Extract the (x, y) coordinate from the center of the cell holding the provided text.  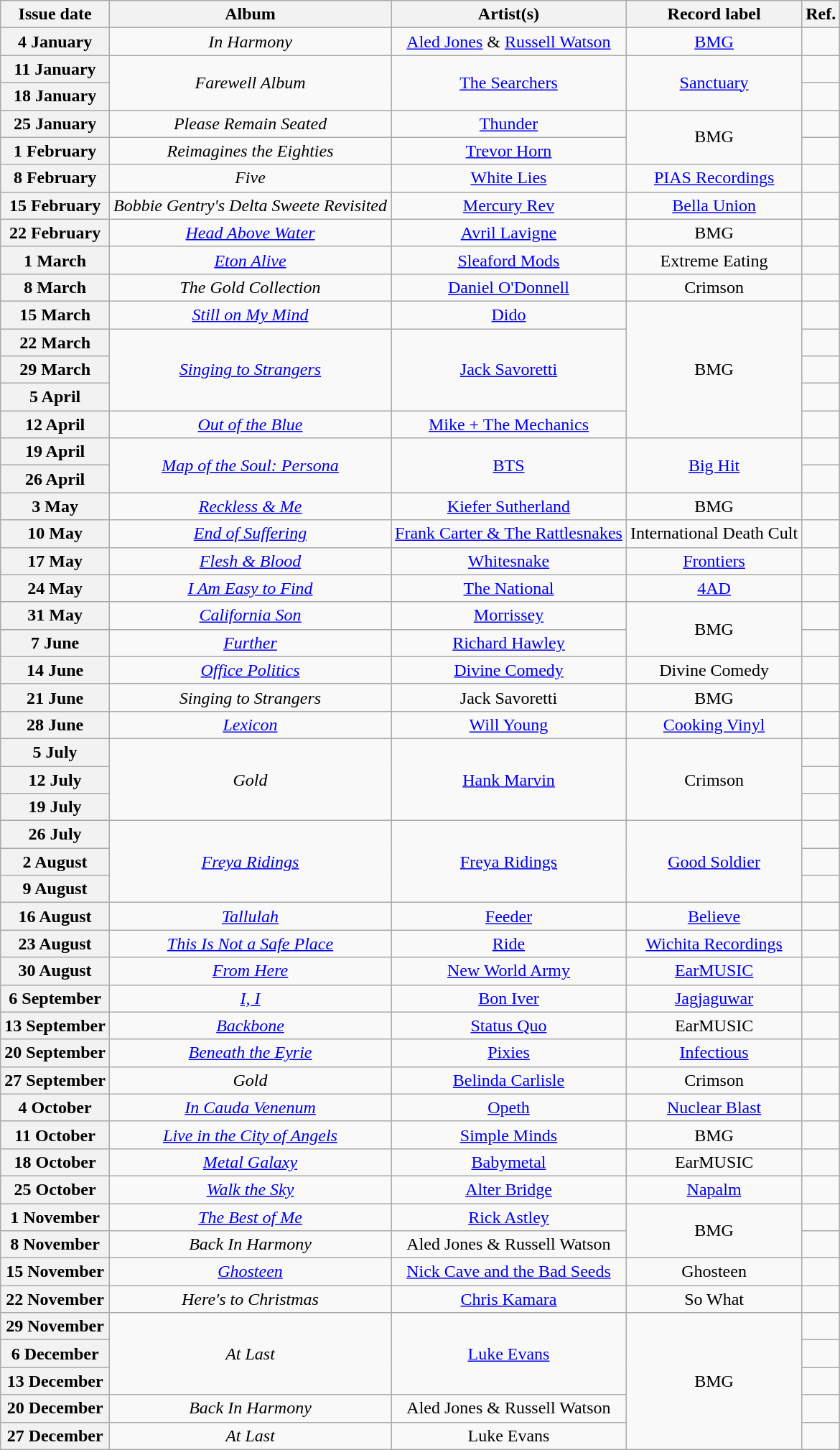
Bella Union (714, 205)
Further (250, 643)
8 November (55, 1245)
Lexicon (250, 725)
New World Army (509, 971)
Chris Kamara (509, 1299)
White Lies (509, 178)
4 January (55, 42)
12 April (55, 424)
The Best of Me (250, 1217)
BTS (509, 465)
20 September (55, 1053)
Five (250, 178)
Issue date (55, 14)
Please Remain Seated (250, 124)
4 October (55, 1107)
2 August (55, 862)
11 October (55, 1135)
22 November (55, 1299)
9 August (55, 889)
Still on My Mind (250, 315)
31 May (55, 615)
27 December (55, 1436)
24 May (55, 588)
5 April (55, 397)
In Harmony (250, 42)
Simple Minds (509, 1135)
Bon Iver (509, 998)
Sanctuary (714, 83)
26 July (55, 835)
13 December (55, 1381)
30 August (55, 971)
Here's to Christmas (250, 1299)
Tallulah (250, 916)
11 January (55, 69)
Mike + The Mechanics (509, 424)
Live in the City of Angels (250, 1135)
Cooking Vinyl (714, 725)
Artist(s) (509, 14)
27 September (55, 1080)
Trevor Horn (509, 151)
Will Young (509, 725)
6 December (55, 1354)
6 September (55, 998)
10 May (55, 534)
Frontiers (714, 561)
Alter Bridge (509, 1189)
15 February (55, 205)
20 December (55, 1408)
3 May (55, 506)
PIAS Recordings (714, 178)
Babymetal (509, 1162)
4AD (714, 588)
Jagjaguwar (714, 998)
Believe (714, 916)
5 July (55, 752)
Ride (509, 944)
21 June (55, 697)
15 November (55, 1272)
18 October (55, 1162)
22 March (55, 343)
Walk the Sky (250, 1189)
Beneath the Eyrie (250, 1053)
14 June (55, 670)
Office Politics (250, 670)
Metal Galaxy (250, 1162)
1 March (55, 260)
California Son (250, 615)
Whitesnake (509, 561)
17 May (55, 561)
19 July (55, 807)
28 June (55, 725)
23 August (55, 944)
15 March (55, 315)
29 November (55, 1326)
The National (509, 588)
Good Soldier (714, 862)
Frank Carter & The Rattlesnakes (509, 534)
Head Above Water (250, 233)
12 July (55, 779)
1 November (55, 1217)
International Death Cult (714, 534)
8 February (55, 178)
26 April (55, 479)
16 August (55, 916)
Richard Hawley (509, 643)
13 September (55, 1026)
Morrissey (509, 615)
8 March (55, 287)
Extreme Eating (714, 260)
Pixies (509, 1053)
29 March (55, 370)
Daniel O'Donnell (509, 287)
Sleaford Mods (509, 260)
19 April (55, 452)
This Is Not a Safe Place (250, 944)
Bobbie Gentry's Delta Sweete Revisited (250, 205)
From Here (250, 971)
7 June (55, 643)
I, I (250, 998)
Eton Alive (250, 260)
Hank Marvin (509, 779)
Kiefer Sutherland (509, 506)
Flesh & Blood (250, 561)
25 October (55, 1189)
The Searchers (509, 83)
Ref. (821, 14)
Status Quo (509, 1026)
Reimagines the Eighties (250, 151)
Big Hit (714, 465)
18 January (55, 96)
Opeth (509, 1107)
Dido (509, 315)
Thunder (509, 124)
Nuclear Blast (714, 1107)
Rick Astley (509, 1217)
Farewell Album (250, 83)
The Gold Collection (250, 287)
Infectious (714, 1053)
22 February (55, 233)
Out of the Blue (250, 424)
End of Suffering (250, 534)
Map of the Soul: Persona (250, 465)
1 February (55, 151)
Album (250, 14)
So What (714, 1299)
I Am Easy to Find (250, 588)
Mercury Rev (509, 205)
Record label (714, 14)
Napalm (714, 1189)
Avril Lavigne (509, 233)
In Cauda Venenum (250, 1107)
Nick Cave and the Bad Seeds (509, 1272)
Reckless & Me (250, 506)
Backbone (250, 1026)
Wichita Recordings (714, 944)
Belinda Carlisle (509, 1080)
25 January (55, 124)
Feeder (509, 916)
